From the cell containing the given text, extract its center point as [X, Y] coordinate. 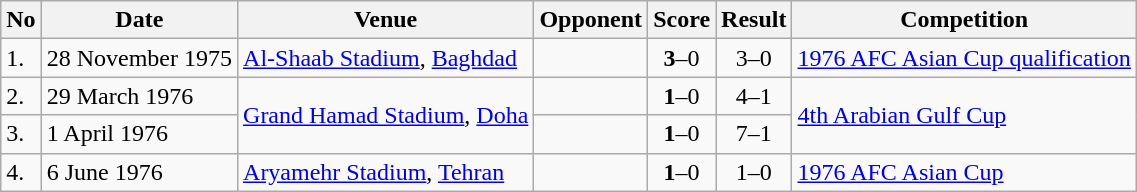
1976 AFC Asian Cup [964, 172]
4–1 [754, 96]
6 June 1976 [139, 172]
No [21, 20]
4th Arabian Gulf Cup [964, 115]
Al-Shaab Stadium, Baghdad [386, 58]
3. [21, 134]
Date [139, 20]
2. [21, 96]
1. [21, 58]
Grand Hamad Stadium, Doha [386, 115]
Score [682, 20]
Competition [964, 20]
Aryamehr Stadium, Tehran [386, 172]
29 March 1976 [139, 96]
Opponent [591, 20]
7–1 [754, 134]
1976 AFC Asian Cup qualification [964, 58]
1 April 1976 [139, 134]
Venue [386, 20]
28 November 1975 [139, 58]
4. [21, 172]
Result [754, 20]
